Capture the cell that displays the provided text and extract its (x, y) central coordinate. 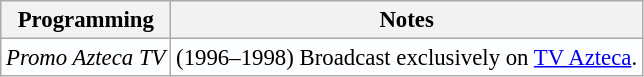
Programming (86, 20)
Promo Azteca TV (86, 58)
Notes (407, 20)
(1996–1998) Broadcast exclusively on TV Azteca. (407, 58)
